Capture the cell that displays the provided text and extract its [x, y] central coordinate. 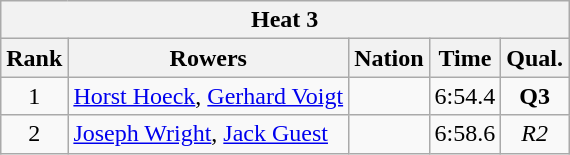
2 [34, 134]
Rowers [208, 58]
6:58.6 [465, 134]
Time [465, 58]
Heat 3 [285, 20]
Horst Hoeck, Gerhard Voigt [208, 96]
Q3 [535, 96]
Nation [389, 58]
Joseph Wright, Jack Guest [208, 134]
Rank [34, 58]
R2 [535, 134]
Qual. [535, 58]
1 [34, 96]
6:54.4 [465, 96]
